Output the [X, Y] coordinate of the center of the cell containing the given text.  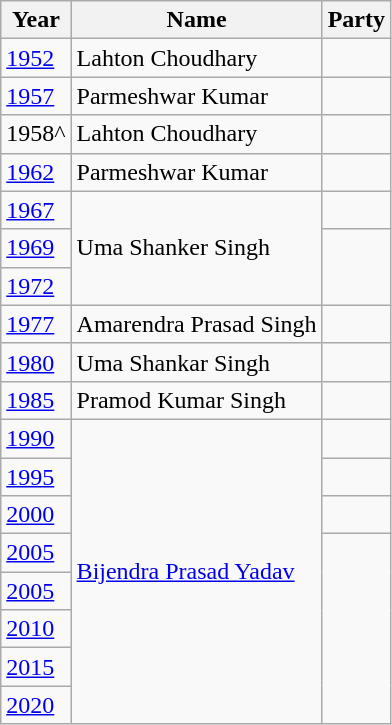
Name [196, 20]
1972 [36, 286]
2000 [36, 515]
Pramod Kumar Singh [196, 400]
Uma Shankar Singh [196, 362]
2015 [36, 667]
1980 [36, 362]
1962 [36, 172]
Party [356, 20]
Uma Shanker Singh [196, 248]
1985 [36, 400]
1952 [36, 58]
2020 [36, 705]
Amarendra Prasad Singh [196, 324]
Year [36, 20]
2010 [36, 629]
1967 [36, 210]
1957 [36, 96]
Bijendra Prasad Yadav [196, 571]
1969 [36, 248]
1995 [36, 477]
1958^ [36, 134]
1977 [36, 324]
1990 [36, 438]
